For the text-containing cell, return its midpoint in [x, y] coordinate format. 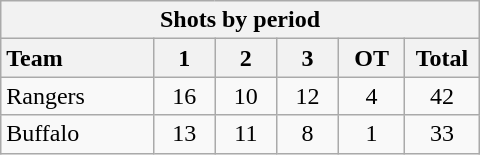
3 [308, 58]
42 [442, 96]
13 [184, 134]
4 [371, 96]
2 [246, 58]
12 [308, 96]
11 [246, 134]
Buffalo [78, 134]
Total [442, 58]
Shots by period [240, 20]
Team [78, 58]
OT [371, 58]
8 [308, 134]
10 [246, 96]
33 [442, 134]
16 [184, 96]
Rangers [78, 96]
